Determine the [X, Y] coordinate at the center of the cell enclosing the given text.  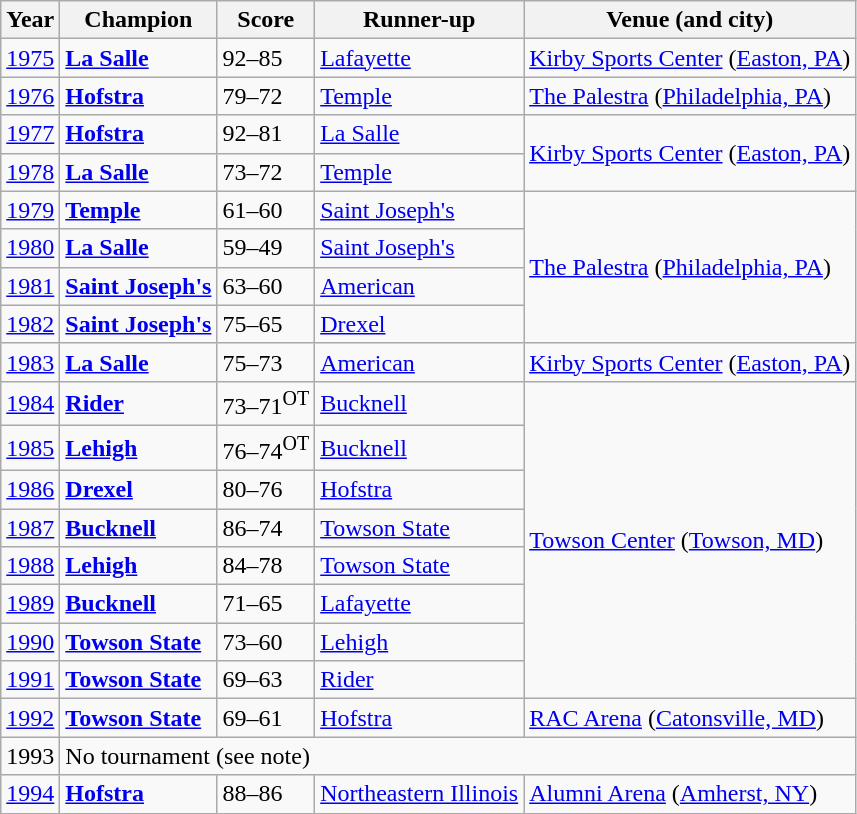
1981 [30, 286]
1985 [30, 448]
Alumni Arena (Amherst, NY) [690, 794]
76–74OT [266, 448]
Runner-up [420, 20]
1975 [30, 58]
1977 [30, 134]
92–85 [266, 58]
1990 [30, 642]
Year [30, 20]
59–49 [266, 248]
73–72 [266, 172]
1980 [30, 248]
Northeastern Illinois [420, 794]
84–78 [266, 566]
86–74 [266, 528]
1992 [30, 718]
80–76 [266, 489]
1994 [30, 794]
71–65 [266, 604]
1987 [30, 528]
1989 [30, 604]
75–73 [266, 362]
1978 [30, 172]
1991 [30, 680]
75–65 [266, 324]
69–63 [266, 680]
73–60 [266, 642]
1986 [30, 489]
1976 [30, 96]
63–60 [266, 286]
88–86 [266, 794]
61–60 [266, 210]
69–61 [266, 718]
1984 [30, 404]
1993 [30, 756]
1983 [30, 362]
1979 [30, 210]
Score [266, 20]
1988 [30, 566]
Venue (and city) [690, 20]
RAC Arena (Catonsville, MD) [690, 718]
No tournament (see note) [458, 756]
1982 [30, 324]
92–81 [266, 134]
Champion [138, 20]
73–71OT [266, 404]
Towson Center (Towson, MD) [690, 540]
79–72 [266, 96]
